Find where the given text appears and provide that cell's center as [x, y] coordinate. 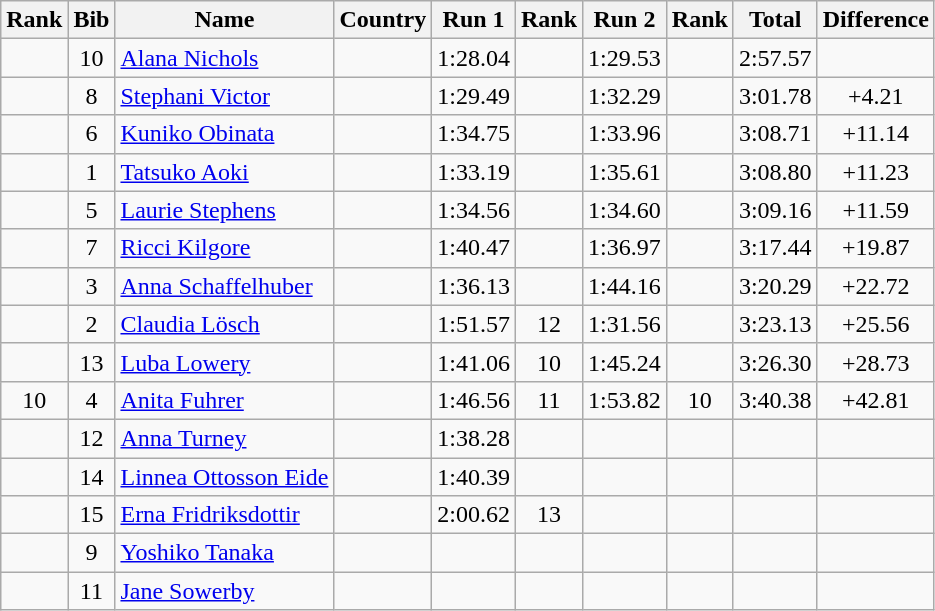
1:29.49 [474, 96]
1:45.24 [625, 362]
3:23.13 [775, 324]
3:09.16 [775, 210]
1:46.56 [474, 400]
+22.72 [876, 286]
Difference [876, 20]
6 [92, 134]
Stephani Victor [224, 96]
Tatsuko Aoki [224, 172]
Anna Schaffelhuber [224, 286]
Name [224, 20]
1:33.19 [474, 172]
7 [92, 248]
+42.81 [876, 400]
14 [92, 477]
2:57.57 [775, 58]
2:00.62 [474, 515]
Laurie Stephens [224, 210]
3:40.38 [775, 400]
+11.59 [876, 210]
Anna Turney [224, 438]
3:01.78 [775, 96]
Linnea Ottosson Eide [224, 477]
+25.56 [876, 324]
3:08.71 [775, 134]
1:44.16 [625, 286]
3:26.30 [775, 362]
3:20.29 [775, 286]
1:32.29 [625, 96]
Yoshiko Tanaka [224, 553]
Country [383, 20]
2 [92, 324]
1:31.56 [625, 324]
1:34.56 [474, 210]
3:08.80 [775, 172]
Alana Nichols [224, 58]
+19.87 [876, 248]
+11.14 [876, 134]
Jane Sowerby [224, 591]
Total [775, 20]
1:35.61 [625, 172]
Bib [92, 20]
3:17.44 [775, 248]
1:40.39 [474, 477]
Erna Fridriksdottir [224, 515]
Claudia Lösch [224, 324]
8 [92, 96]
1:36.97 [625, 248]
5 [92, 210]
3 [92, 286]
1:38.28 [474, 438]
1:51.57 [474, 324]
1:41.06 [474, 362]
+28.73 [876, 362]
Run 2 [625, 20]
1:36.13 [474, 286]
9 [92, 553]
15 [92, 515]
1:29.53 [625, 58]
+4.21 [876, 96]
4 [92, 400]
1 [92, 172]
Kuniko Obinata [224, 134]
1:40.47 [474, 248]
1:53.82 [625, 400]
+11.23 [876, 172]
Anita Fuhrer [224, 400]
Run 1 [474, 20]
1:34.60 [625, 210]
Luba Lowery [224, 362]
Ricci Kilgore [224, 248]
1:34.75 [474, 134]
1:33.96 [625, 134]
1:28.04 [474, 58]
